Return (X, Y) of the center of cell containing provided text 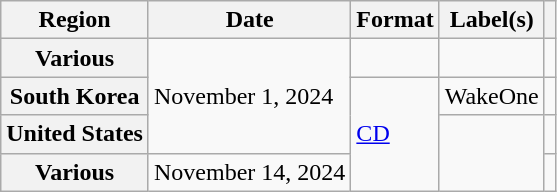
Date (249, 20)
South Korea (75, 96)
November 1, 2024 (249, 96)
United States (75, 134)
Region (75, 20)
CD (395, 134)
Format (395, 20)
WakeOne (492, 96)
November 14, 2024 (249, 172)
Label(s) (492, 20)
